Identify which cell holds the provided text, then report its [x, y] central coordinate. 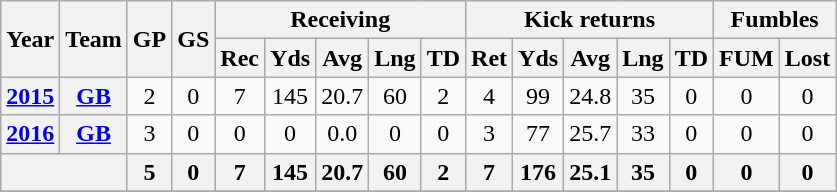
2015 [30, 96]
FUM [747, 58]
Year [30, 39]
GP [149, 39]
176 [538, 172]
Receiving [340, 20]
77 [538, 134]
Lost [807, 58]
GS [194, 39]
24.8 [590, 96]
5 [149, 172]
Ret [490, 58]
Fumbles [775, 20]
Rec [240, 58]
33 [643, 134]
2016 [30, 134]
0.0 [342, 134]
Team [94, 39]
99 [538, 96]
4 [490, 96]
Kick returns [590, 20]
25.7 [590, 134]
25.1 [590, 172]
